Detect which cell encompasses the target text, then output its [x, y] center coordinate. 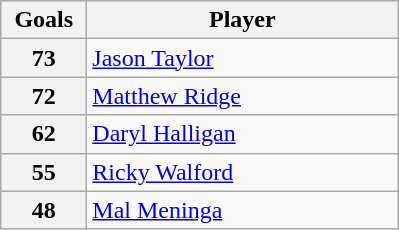
Ricky Walford [242, 172]
Goals [44, 20]
Mal Meninga [242, 210]
72 [44, 96]
48 [44, 210]
55 [44, 172]
Daryl Halligan [242, 134]
62 [44, 134]
Matthew Ridge [242, 96]
73 [44, 58]
Player [242, 20]
Jason Taylor [242, 58]
